For the text-containing cell, return its midpoint in [x, y] coordinate format. 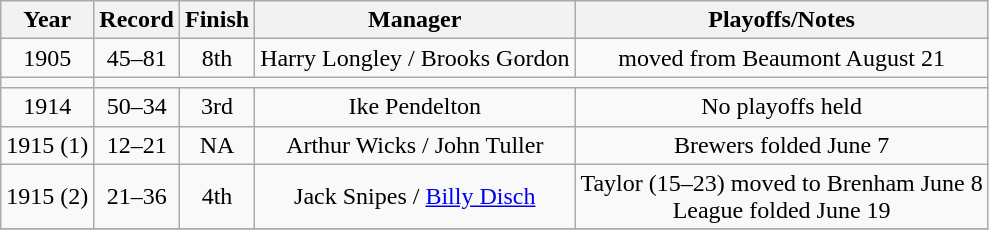
Record [137, 20]
Ike Pendelton [415, 107]
Manager [415, 20]
Jack Snipes / Billy Disch [415, 196]
21–36 [137, 196]
8th [218, 58]
Taylor (15–23) moved to Brenham June 8League folded June 19 [782, 196]
1915 (2) [48, 196]
4th [218, 196]
NA [218, 145]
1914 [48, 107]
45–81 [137, 58]
No playoffs held [782, 107]
Finish [218, 20]
Harry Longley / Brooks Gordon [415, 58]
50–34 [137, 107]
Arthur Wicks / John Tuller [415, 145]
moved from Beaumont August 21 [782, 58]
Year [48, 20]
Playoffs/Notes [782, 20]
12–21 [137, 145]
3rd [218, 107]
Brewers folded June 7 [782, 145]
1905 [48, 58]
1915 (1) [48, 145]
